Return (X, Y) of the center of cell containing provided text 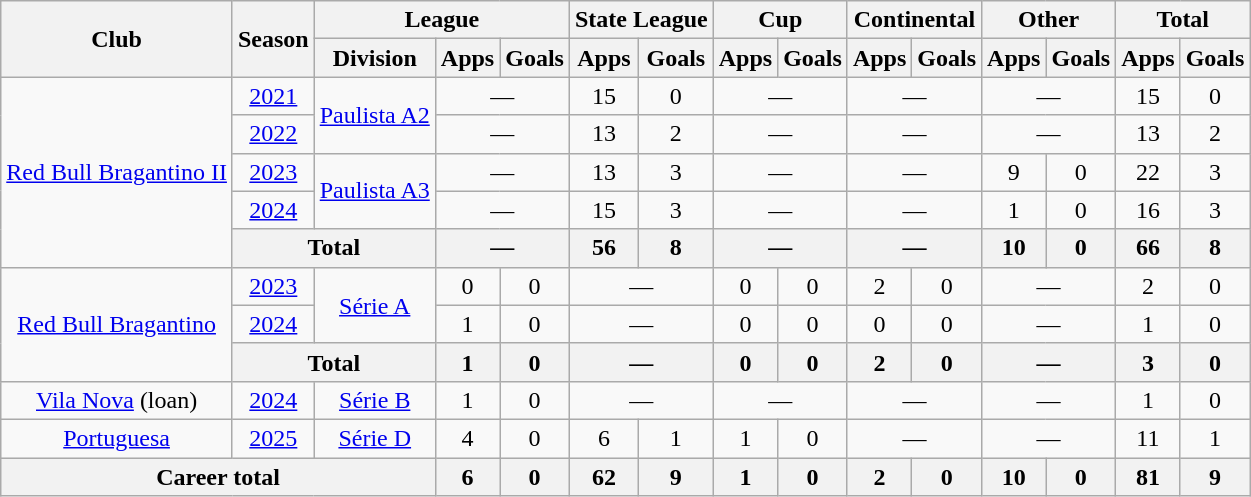
Cup (780, 20)
Paulista A3 (374, 191)
2022 (273, 134)
4 (467, 438)
66 (1148, 248)
81 (1148, 477)
Club (117, 39)
Red Bull Bragantino (117, 324)
Continental (914, 20)
2021 (273, 96)
2025 (273, 438)
League (442, 20)
Série D (374, 438)
Série A (374, 305)
Paulista A2 (374, 115)
Red Bull Bragantino II (117, 172)
Career total (218, 477)
Division (374, 58)
62 (604, 477)
Other (1049, 20)
16 (1148, 210)
Série B (374, 400)
State League (641, 20)
Season (273, 39)
11 (1148, 438)
22 (1148, 172)
Portuguesa (117, 438)
Vila Nova (loan) (117, 400)
56 (604, 248)
